Scan for the cell matching the given text and deliver its [X, Y] coordinate at center. 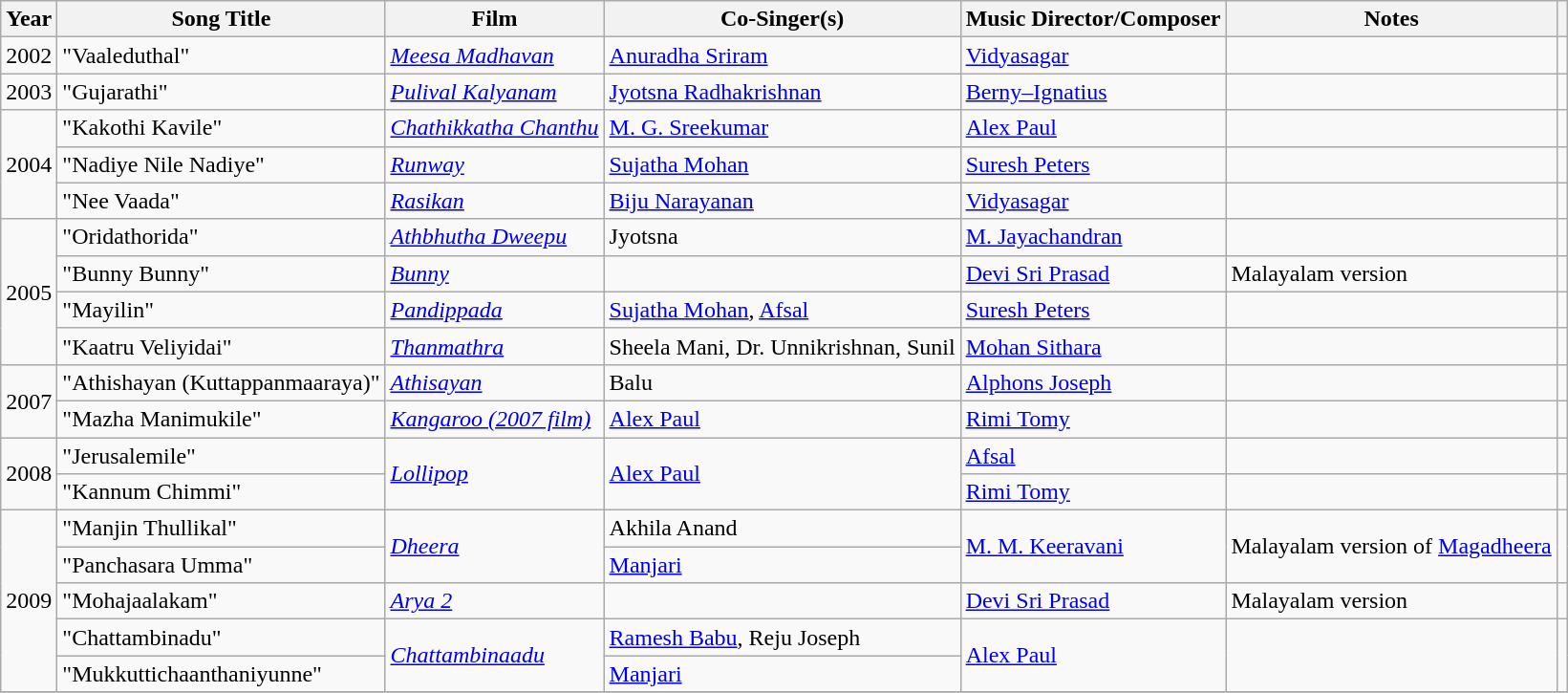
Sujatha Mohan, Afsal [782, 310]
Pandippada [495, 310]
"Kannum Chimmi" [222, 492]
Lollipop [495, 474]
Chathikkatha Chanthu [495, 128]
Dheera [495, 547]
Jyotsna Radhakrishnan [782, 92]
M. M. Keeravani [1093, 547]
"Jerusalemile" [222, 456]
Berny–Ignatius [1093, 92]
2004 [29, 164]
"Mazha Manimukile" [222, 419]
2002 [29, 55]
Mohan Sithara [1093, 346]
2008 [29, 474]
Malayalam version of Magadheera [1391, 547]
Thanmathra [495, 346]
Notes [1391, 19]
Ramesh Babu, Reju Joseph [782, 638]
Kangaroo (2007 film) [495, 419]
Jyotsna [782, 237]
"Manjin Thullikal" [222, 529]
Pulival Kalyanam [495, 92]
"Mukkuttichaanthaniyunne" [222, 674]
"Oridathorida" [222, 237]
Afsal [1093, 456]
Chattambinaadu [495, 656]
"Bunny Bunny" [222, 273]
2007 [29, 401]
Film [495, 19]
Anuradha Sriram [782, 55]
"Gujarathi" [222, 92]
Year [29, 19]
Song Title [222, 19]
Balu [782, 382]
"Panchasara Umma" [222, 565]
2009 [29, 601]
"Vaaleduthal" [222, 55]
"Mayilin" [222, 310]
"Mohajaalakam" [222, 601]
Bunny [495, 273]
Sheela Mani, Dr. Unnikrishnan, Sunil [782, 346]
Biju Narayanan [782, 201]
Sujatha Mohan [782, 164]
Co-Singer(s) [782, 19]
Alphons Joseph [1093, 382]
"Chattambinadu" [222, 638]
M. Jayachandran [1093, 237]
"Nadiye Nile Nadiye" [222, 164]
"Kaatru Veliyidai" [222, 346]
Rasikan [495, 201]
Meesa Madhavan [495, 55]
"Athishayan (Kuttappanmaaraya)" [222, 382]
"Nee Vaada" [222, 201]
2003 [29, 92]
Athisayan [495, 382]
Music Director/Composer [1093, 19]
Runway [495, 164]
"Kakothi Kavile" [222, 128]
M. G. Sreekumar [782, 128]
Arya 2 [495, 601]
2005 [29, 292]
Akhila Anand [782, 529]
Athbhutha Dweepu [495, 237]
